Identify which cell holds the provided text, then report its [X, Y] central coordinate. 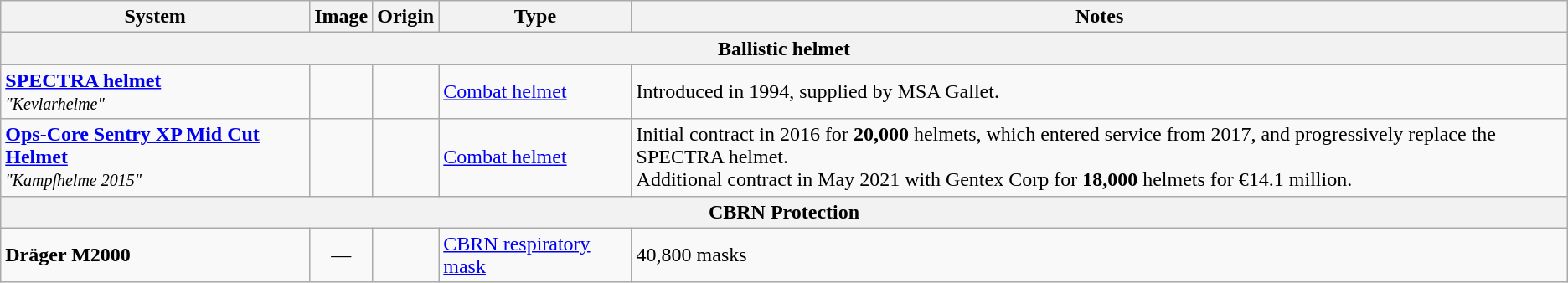
Origin [405, 17]
CBRN Protection [784, 212]
SPECTRA helmet"Kevlarhelme" [156, 92]
CBRN respiratory mask [535, 255]
Ballistic helmet [784, 49]
Image [342, 17]
40,800 masks [1099, 255]
System [156, 17]
Notes [1099, 17]
— [342, 255]
Ops-Core Sentry XP Mid Cut Helmet"Kampfhelme 2015" [156, 157]
Dräger M2000 [156, 255]
Introduced in 1994, supplied by MSA Gallet. [1099, 92]
Type [535, 17]
